From the cell containing the given text, extract its center point as [X, Y] coordinate. 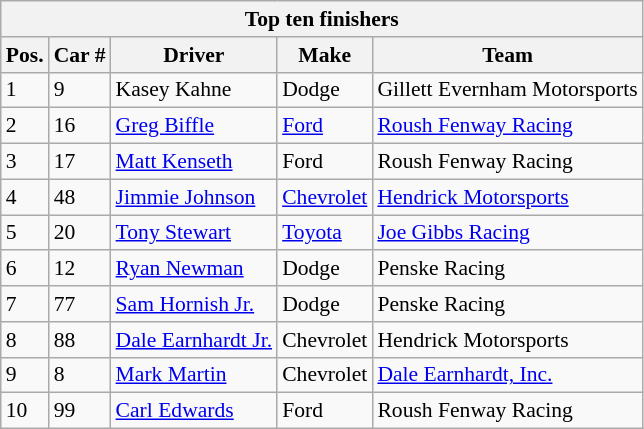
Kasey Kahne [194, 90]
48 [80, 197]
20 [80, 233]
3 [25, 162]
Carl Edwards [194, 411]
Make [324, 55]
Jimmie Johnson [194, 197]
Car # [80, 55]
88 [80, 340]
Mark Martin [194, 375]
99 [80, 411]
Greg Biffle [194, 126]
Top ten finishers [322, 19]
Pos. [25, 55]
1 [25, 90]
16 [80, 126]
5 [25, 233]
6 [25, 269]
4 [25, 197]
Tony Stewart [194, 233]
Toyota [324, 233]
Dale Earnhardt Jr. [194, 340]
10 [25, 411]
Gillett Evernham Motorsports [507, 90]
7 [25, 304]
Driver [194, 55]
Joe Gibbs Racing [507, 233]
77 [80, 304]
Ryan Newman [194, 269]
12 [80, 269]
2 [25, 126]
Matt Kenseth [194, 162]
Sam Hornish Jr. [194, 304]
17 [80, 162]
Dale Earnhardt, Inc. [507, 375]
Team [507, 55]
